Find where the given text appears and provide that cell's center as [x, y] coordinate. 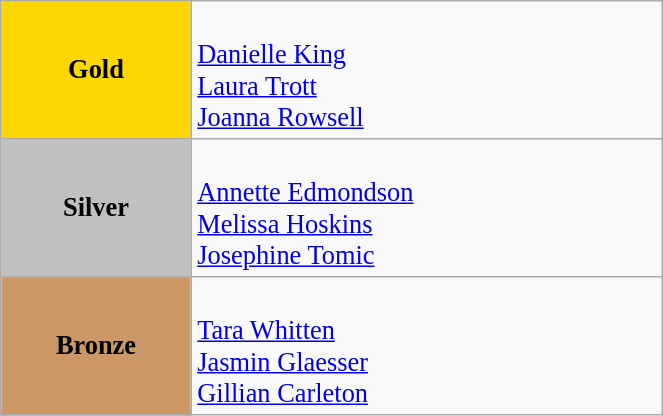
Silver [96, 207]
Bronze [96, 345]
Gold [96, 69]
Danielle KingLaura TrottJoanna Rowsell [427, 69]
Annette EdmondsonMelissa HoskinsJosephine Tomic [427, 207]
Tara WhittenJasmin GlaesserGillian Carleton [427, 345]
